Identify which cell holds the provided text, then report its [X, Y] central coordinate. 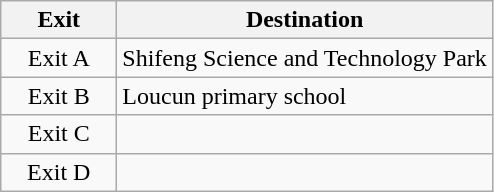
Exit D [59, 172]
Destination [305, 20]
Exit C [59, 134]
Loucun primary school [305, 96]
Exit A [59, 58]
Shifeng Science and Technology Park [305, 58]
Exit [59, 20]
Exit B [59, 96]
